Identify which cell holds the provided text, then report its [X, Y] central coordinate. 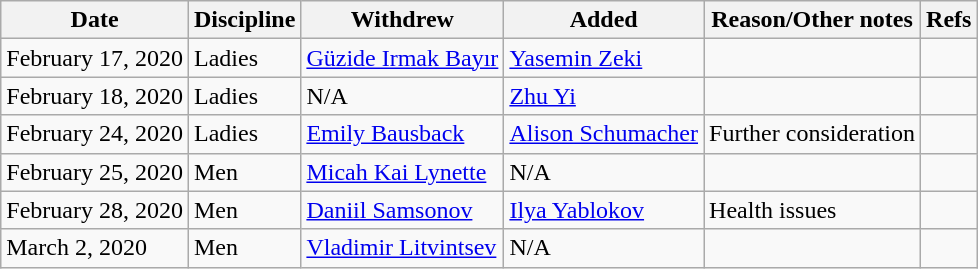
Date [95, 20]
Yasemin Zeki [604, 58]
Withdrew [402, 20]
Alison Schumacher [604, 134]
February 25, 2020 [95, 172]
Reason/Other notes [812, 20]
Emily Bausback [402, 134]
Daniil Samsonov [402, 210]
Discipline [244, 20]
February 18, 2020 [95, 96]
Micah Kai Lynette [402, 172]
Health issues [812, 210]
February 24, 2020 [95, 134]
Added [604, 20]
Zhu Yi [604, 96]
February 17, 2020 [95, 58]
Further consideration [812, 134]
Vladimir Litvintsev [402, 248]
Refs [949, 20]
March 2, 2020 [95, 248]
February 28, 2020 [95, 210]
Güzide Irmak Bayır [402, 58]
Ilya Yablokov [604, 210]
